Detect which cell encompasses the target text, then output its [X, Y] center coordinate. 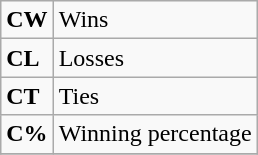
C% [27, 134]
CT [27, 96]
CL [27, 58]
Winning percentage [155, 134]
Wins [155, 20]
Ties [155, 96]
Losses [155, 58]
CW [27, 20]
